Find where the given text appears and provide that cell's center as [X, Y] coordinate. 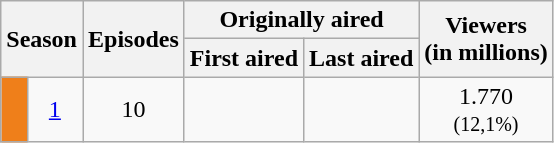
First aired [244, 58]
Season [42, 39]
Episodes [133, 39]
1.770(12,1%) [486, 110]
1 [54, 110]
Viewers(in millions) [486, 39]
Originally aired [302, 20]
Last aired [362, 58]
10 [133, 110]
